From the cell containing the given text, extract its center point as (X, Y) coordinate. 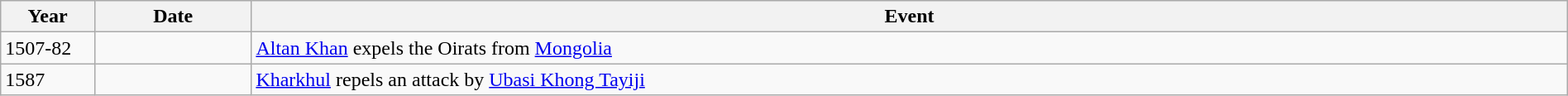
Date (172, 17)
Kharkhul repels an attack by Ubasi Khong Tayiji (910, 79)
1587 (48, 79)
Event (910, 17)
Altan Khan expels the Oirats from Mongolia (910, 48)
1507-82 (48, 48)
Year (48, 17)
